Scan for the cell matching the given text and deliver its [x, y] coordinate at center. 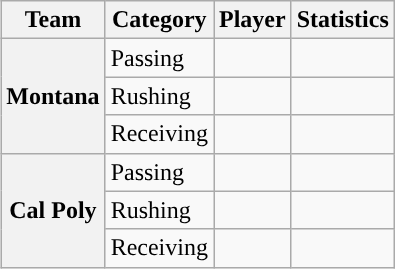
Player [253, 20]
Team [53, 20]
Cal Poly [53, 210]
Category [159, 20]
Montana [53, 96]
Statistics [342, 20]
